Find where the given text appears and provide that cell's center as (X, Y) coordinate. 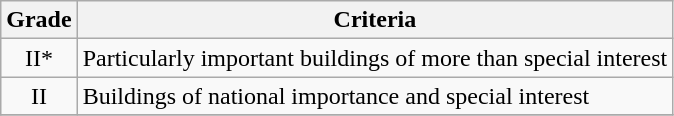
Grade (39, 20)
Criteria (375, 20)
Particularly important buildings of more than special interest (375, 58)
II (39, 96)
II* (39, 58)
Buildings of national importance and special interest (375, 96)
